For the text-containing cell, return its midpoint in (x, y) coordinate format. 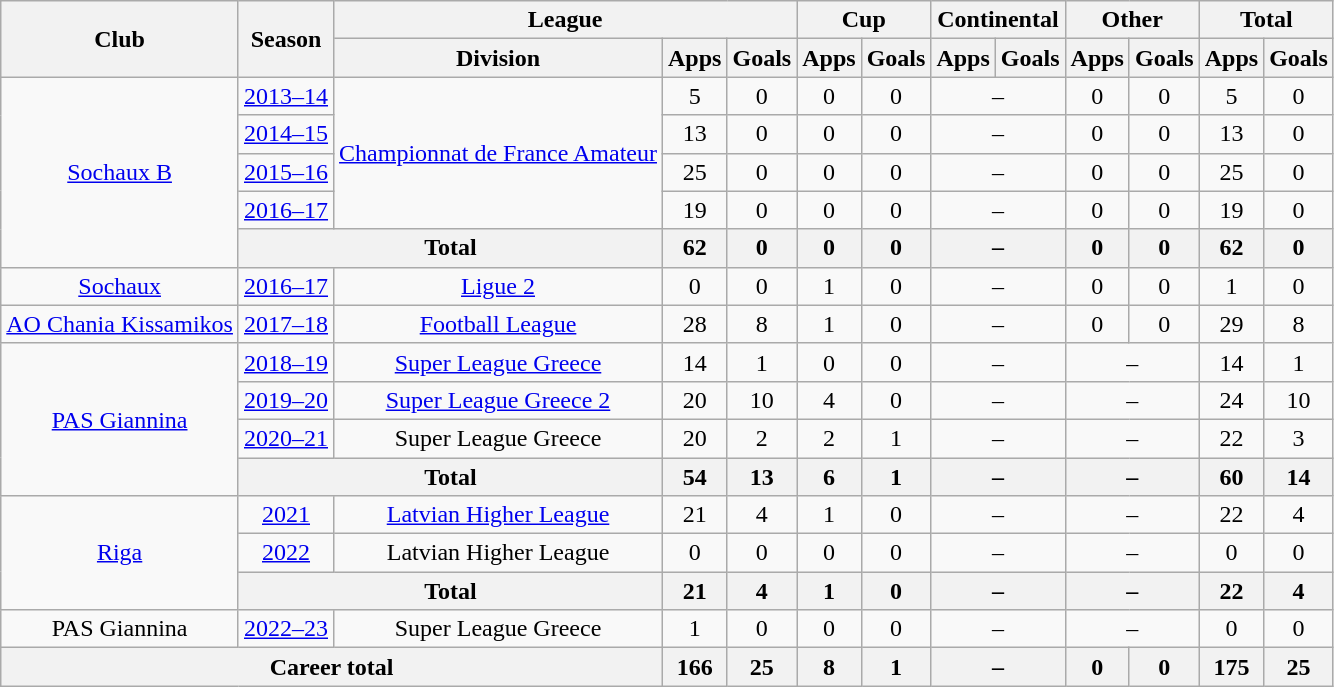
Other (1132, 20)
Riga (120, 553)
Career total (332, 667)
2018–19 (286, 362)
2022 (286, 553)
Football League (498, 324)
Club (120, 39)
AO Chania Kissamikos (120, 324)
Division (498, 58)
2019–20 (286, 400)
60 (1231, 477)
2020–21 (286, 438)
Championnat de France Amateur (498, 153)
Sochaux B (120, 172)
Continental (998, 20)
2021 (286, 515)
2014–15 (286, 134)
6 (829, 477)
54 (695, 477)
2017–18 (286, 324)
Season (286, 39)
Super League Greece 2 (498, 400)
29 (1231, 324)
Sochaux (120, 286)
2015–16 (286, 172)
Ligue 2 (498, 286)
166 (695, 667)
24 (1231, 400)
3 (1299, 438)
2013–14 (286, 96)
League (566, 20)
175 (1231, 667)
2022–23 (286, 629)
28 (695, 324)
Cup (864, 20)
